Locate the cell with the specified text and output its [x, y] center coordinate. 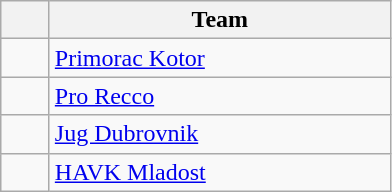
Team [220, 20]
HAVK Mladost [220, 172]
Jug Dubrovnik [220, 134]
Pro Recco [220, 96]
Primorac Kotor [220, 58]
